Output the (X, Y) coordinate of the center of the cell containing the given text.  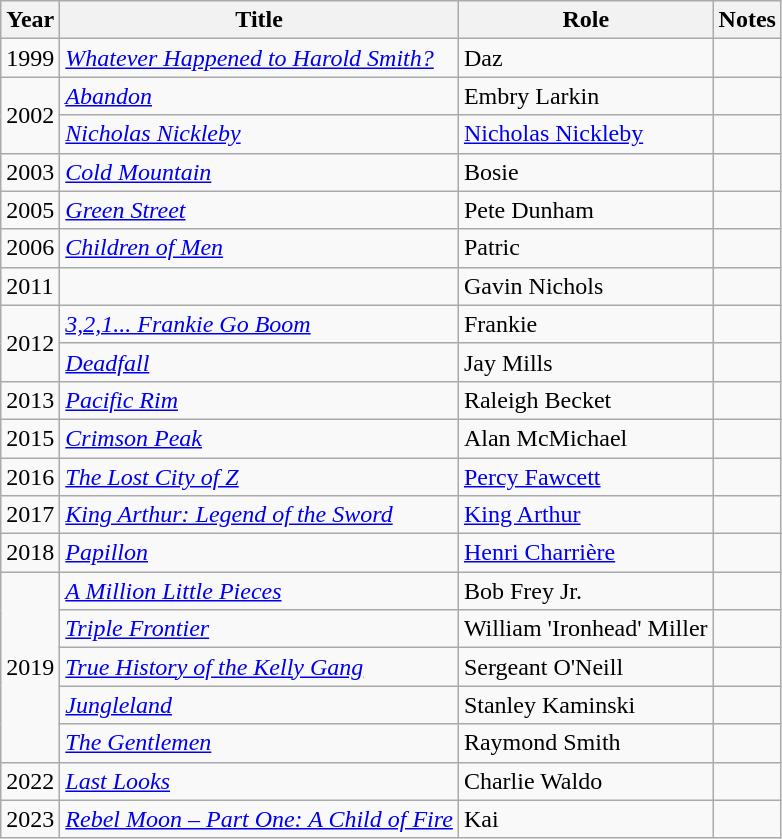
1999 (30, 58)
Cold Mountain (260, 172)
Frankie (586, 324)
Whatever Happened to Harold Smith? (260, 58)
2002 (30, 115)
2005 (30, 210)
The Lost City of Z (260, 477)
Abandon (260, 96)
Sergeant O'Neill (586, 667)
Deadfall (260, 362)
Role (586, 20)
2011 (30, 286)
Jungleland (260, 705)
Crimson Peak (260, 438)
William 'Ironhead' Miller (586, 629)
King Arthur: Legend of the Sword (260, 515)
Gavin Nichols (586, 286)
Bob Frey Jr. (586, 591)
Papillon (260, 553)
Green Street (260, 210)
2013 (30, 400)
2006 (30, 248)
2022 (30, 781)
Rebel Moon – Part One: A Child of Fire (260, 819)
A Million Little Pieces (260, 591)
2017 (30, 515)
Year (30, 20)
True History of the Kelly Gang (260, 667)
Notes (747, 20)
Last Looks (260, 781)
Children of Men (260, 248)
Charlie Waldo (586, 781)
Patric (586, 248)
Pacific Rim (260, 400)
3,2,1... Frankie Go Boom (260, 324)
Alan McMichael (586, 438)
Embry Larkin (586, 96)
Kai (586, 819)
The Gentlemen (260, 743)
Stanley Kaminski (586, 705)
Henri Charrière (586, 553)
2023 (30, 819)
2018 (30, 553)
2015 (30, 438)
Bosie (586, 172)
Jay Mills (586, 362)
2003 (30, 172)
Triple Frontier (260, 629)
Raymond Smith (586, 743)
2016 (30, 477)
Percy Fawcett (586, 477)
2019 (30, 667)
Raleigh Becket (586, 400)
Title (260, 20)
Pete Dunham (586, 210)
Daz (586, 58)
King Arthur (586, 515)
2012 (30, 343)
